Output the (X, Y) coordinate of the center of the cell containing the given text.  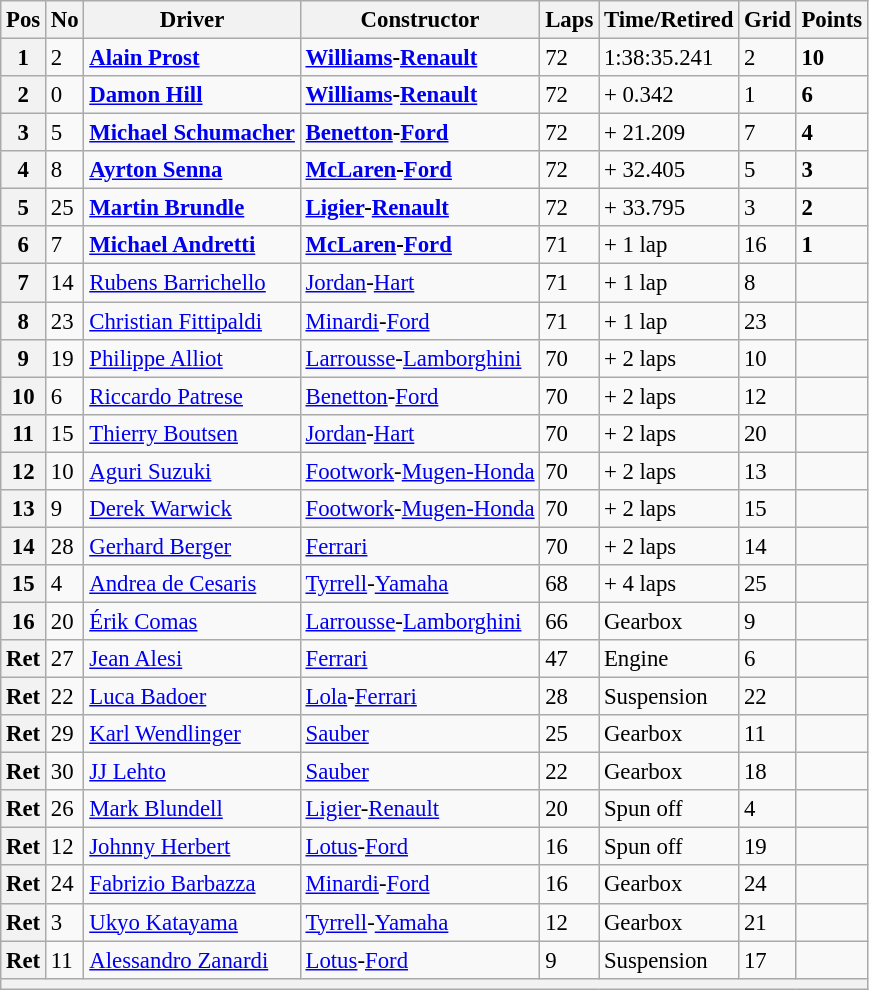
Martin Brundle (192, 208)
Engine (669, 659)
Gerhard Berger (192, 546)
+ 21.209 (669, 133)
Jean Alesi (192, 659)
26 (65, 809)
66 (570, 621)
0 (65, 95)
Ukyo Katayama (192, 922)
JJ Lehto (192, 772)
29 (65, 734)
Thierry Boutsen (192, 433)
+ 33.795 (669, 208)
Damon Hill (192, 95)
Alain Prost (192, 58)
+ 32.405 (669, 170)
Érik Comas (192, 621)
Johnny Herbert (192, 847)
Derek Warwick (192, 509)
Alessandro Zanardi (192, 960)
17 (768, 960)
No (65, 20)
1:38:35.241 (669, 58)
Andrea de Cesaris (192, 584)
Pos (24, 20)
Michael Schumacher (192, 133)
Driver (192, 20)
27 (65, 659)
47 (570, 659)
Ayrton Senna (192, 170)
Mark Blundell (192, 809)
Points (832, 20)
Time/Retired (669, 20)
Luca Badoer (192, 697)
Aguri Suzuki (192, 471)
+ 4 laps (669, 584)
Michael Andretti (192, 245)
Grid (768, 20)
30 (65, 772)
68 (570, 584)
Lola-Ferrari (420, 697)
Christian Fittipaldi (192, 321)
Riccardo Patrese (192, 396)
Philippe Alliot (192, 358)
Karl Wendlinger (192, 734)
21 (768, 922)
18 (768, 772)
+ 0.342 (669, 95)
Rubens Barrichello (192, 283)
Fabrizio Barbazza (192, 885)
Constructor (420, 20)
Laps (570, 20)
